Return the [X, Y] coordinate for the center point of the cell that contains the specified text.  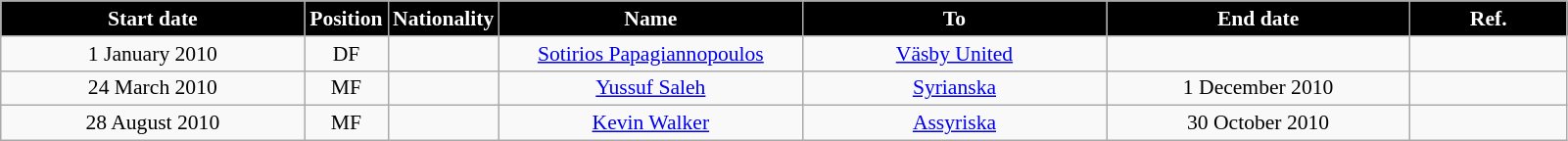
Position [347, 19]
Syrianska [954, 88]
Assyriska [954, 123]
End date [1259, 19]
30 October 2010 [1259, 123]
Start date [153, 19]
DF [347, 54]
Väsby United [954, 54]
Kevin Walker [650, 123]
To [954, 19]
28 August 2010 [153, 123]
Ref. [1489, 19]
Sotirios Papagiannopoulos [650, 54]
Yussuf Saleh [650, 88]
1 December 2010 [1259, 88]
Nationality [443, 19]
24 March 2010 [153, 88]
Name [650, 19]
1 January 2010 [153, 54]
